Return the [x, y] coordinate for the center point of the cell that contains the specified text.  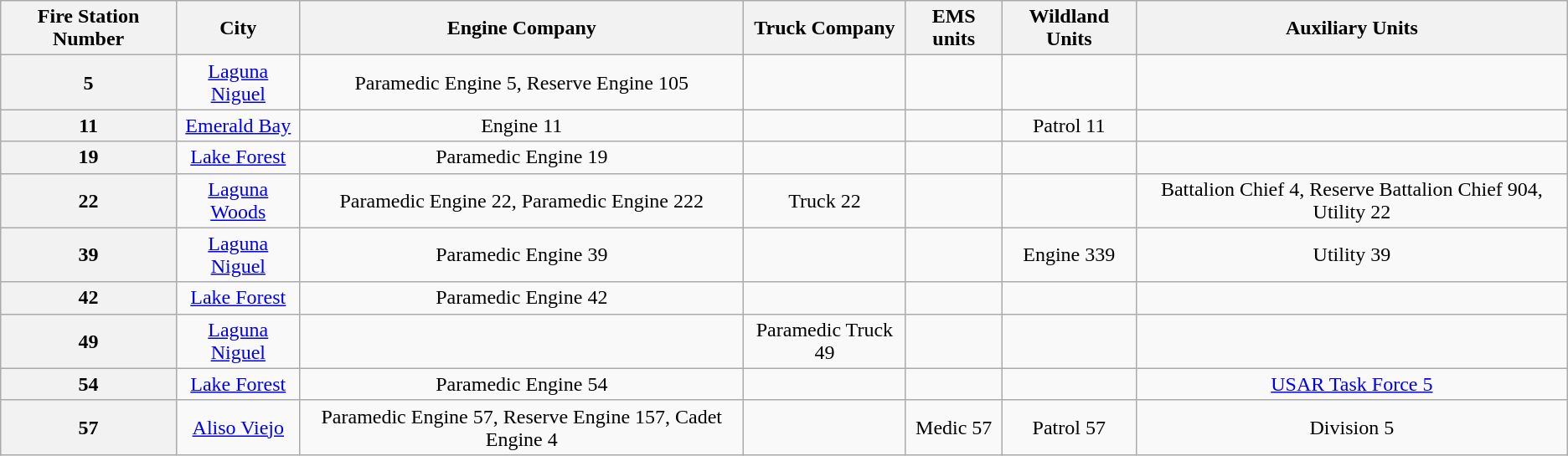
Engine Company [521, 28]
39 [89, 254]
Medic 57 [953, 427]
Truck 22 [824, 201]
57 [89, 427]
Paramedic Engine 19 [521, 157]
22 [89, 201]
Paramedic Engine 54 [521, 384]
Auxiliary Units [1352, 28]
Engine 11 [521, 126]
Patrol 57 [1069, 427]
49 [89, 341]
Paramedic Engine 22, Paramedic Engine 222 [521, 201]
42 [89, 298]
Battalion Chief 4, Reserve Battalion Chief 904, Utility 22 [1352, 201]
USAR Task Force 5 [1352, 384]
Paramedic Engine 5, Reserve Engine 105 [521, 82]
Paramedic Engine 57, Reserve Engine 157, Cadet Engine 4 [521, 427]
19 [89, 157]
City [238, 28]
Division 5 [1352, 427]
Patrol 11 [1069, 126]
Aliso Viejo [238, 427]
Wildland Units [1069, 28]
Paramedic Engine 42 [521, 298]
Fire Station Number [89, 28]
Paramedic Truck 49 [824, 341]
EMS units [953, 28]
Paramedic Engine 39 [521, 254]
Utility 39 [1352, 254]
Truck Company [824, 28]
Engine 339 [1069, 254]
Emerald Bay [238, 126]
5 [89, 82]
Laguna Woods [238, 201]
54 [89, 384]
11 [89, 126]
